Identify which cell holds the provided text, then report its [X, Y] central coordinate. 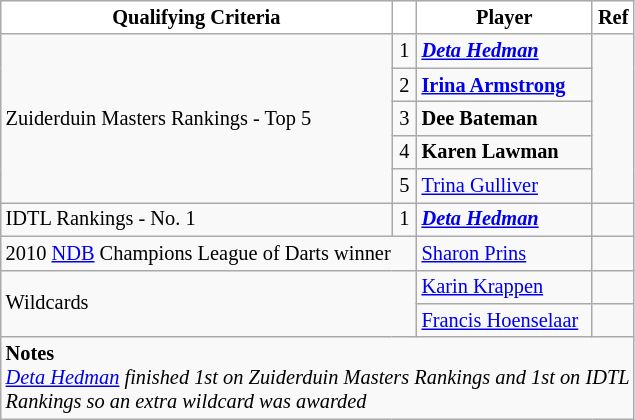
5 [404, 186]
NotesDeta Hedman finished 1st on Zuiderduin Masters Rankings and 1st on IDTLRankings so an extra wildcard was awarded [318, 378]
IDTL Rankings - No. 1 [196, 219]
Trina Gulliver [504, 186]
Dee Bateman [504, 118]
2 [404, 85]
Francis Hoenselaar [504, 320]
Irina Armstrong [504, 85]
4 [404, 152]
3 [404, 118]
Sharon Prins [504, 253]
Player [504, 17]
Qualifying Criteria [196, 17]
Karen Lawman [504, 152]
Zuiderduin Masters Rankings - Top 5 [196, 118]
Ref [613, 17]
Wildcards [209, 304]
2010 NDB Champions League of Darts winner [209, 253]
Karin Krappen [504, 287]
